Identify which cell holds the provided text, then report its (x, y) central coordinate. 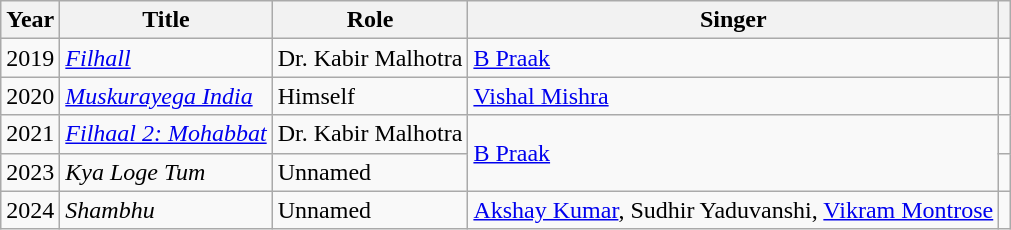
2019 (30, 58)
Title (166, 20)
Kya Loge Tum (166, 172)
Akshay Kumar, Sudhir Yaduvanshi, Vikram Montrose (734, 210)
Singer (734, 20)
2023 (30, 172)
Year (30, 20)
Vishal Mishra (734, 96)
Filhaal 2: Mohabbat (166, 134)
2020 (30, 96)
2021 (30, 134)
Muskurayega India (166, 96)
2024 (30, 210)
Shambhu (166, 210)
Filhall (166, 58)
Himself (370, 96)
Role (370, 20)
